Find where the given text appears and provide that cell's center as (X, Y) coordinate. 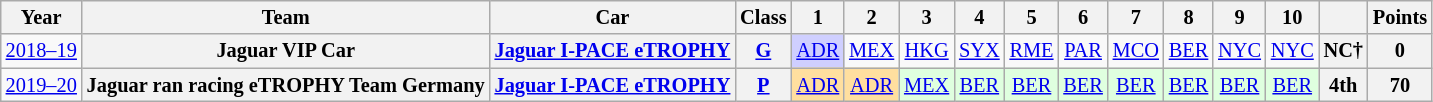
Car (613, 17)
PAR (1082, 51)
2018–19 (42, 51)
10 (1292, 17)
3 (926, 17)
Class (763, 17)
0 (1400, 51)
G (763, 51)
SYX (979, 51)
9 (1240, 17)
HKG (926, 51)
Team (286, 17)
MCO (1136, 51)
4th (1344, 85)
70 (1400, 85)
Year (42, 17)
8 (1188, 17)
6 (1082, 17)
7 (1136, 17)
5 (1032, 17)
Jaguar VIP Car (286, 51)
Points (1400, 17)
Jaguar ran racing eTROPHY Team Germany (286, 85)
NC† (1344, 51)
2019–20 (42, 85)
1 (818, 17)
P (763, 85)
4 (979, 17)
2 (872, 17)
RME (1032, 51)
